Determine the (X, Y) coordinate at the center of the cell enclosing the given text.  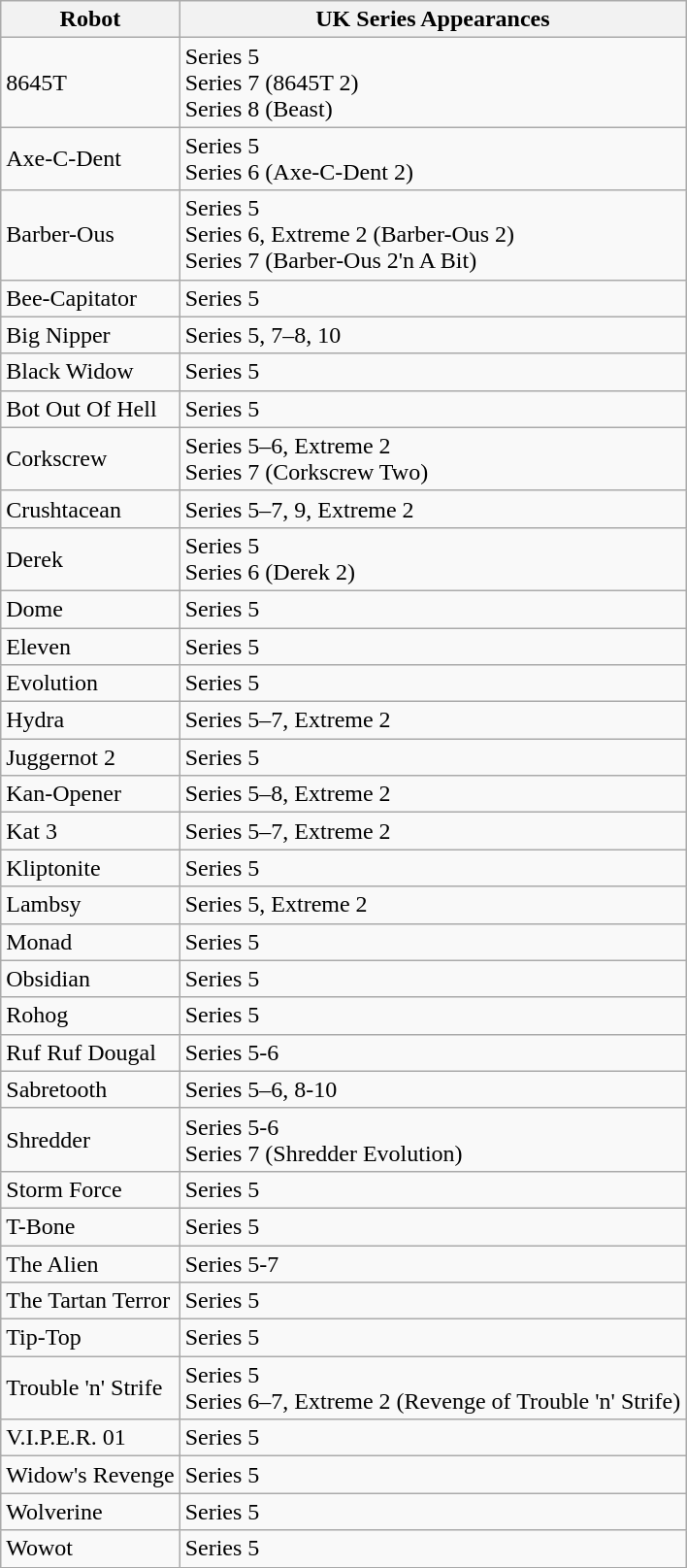
Robot (90, 19)
Tip-Top (90, 1338)
Series 5Series 6 (Axe-C-Dent 2) (433, 159)
Series 5–6, 8-10 (433, 1089)
Series 5, Extreme 2 (433, 905)
Obsidian (90, 979)
Barber-Ous (90, 235)
Ruf Ruf Dougal (90, 1052)
Juggernot 2 (90, 757)
Series 5Series 6–7, Extreme 2 (Revenge of Trouble 'n' Strife) (433, 1388)
V.I.P.E.R. 01 (90, 1438)
Series 5–8, Extreme 2 (433, 794)
Kat 3 (90, 831)
Monad (90, 942)
Wowot (90, 1549)
Trouble 'n' Strife (90, 1388)
Series 5–6, Extreme 2Series 7 (Corkscrew Two) (433, 458)
Crushtacean (90, 509)
Shredder (90, 1140)
Black Widow (90, 372)
Corkscrew (90, 458)
Series 5–7, 9, Extreme 2 (433, 509)
Bot Out Of Hell (90, 409)
Bee-Capitator (90, 298)
Series 5-6 (433, 1052)
Eleven (90, 646)
Wolverine (90, 1512)
T-Bone (90, 1226)
8645T (90, 83)
Hydra (90, 720)
Series 5-7 (433, 1263)
Series 5Series 6, Extreme 2 (Barber-Ous 2)Series 7 (Barber-Ous 2'n A Bit) (433, 235)
Axe-C-Dent (90, 159)
Derek (90, 559)
Kliptonite (90, 868)
UK Series Appearances (433, 19)
The Tartan Terror (90, 1301)
Series 5, 7–8, 10 (433, 335)
Big Nipper (90, 335)
Lambsy (90, 905)
Kan-Opener (90, 794)
Series 5Series 6 (Derek 2) (433, 559)
Dome (90, 609)
Widow's Revenge (90, 1475)
Rohog (90, 1016)
Evolution (90, 684)
The Alien (90, 1263)
Series 5-6Series 7 (Shredder Evolution) (433, 1140)
Sabretooth (90, 1089)
Storm Force (90, 1189)
Series 5Series 7 (8645T 2)Series 8 (Beast) (433, 83)
